Return [x, y] of the center of cell containing provided text 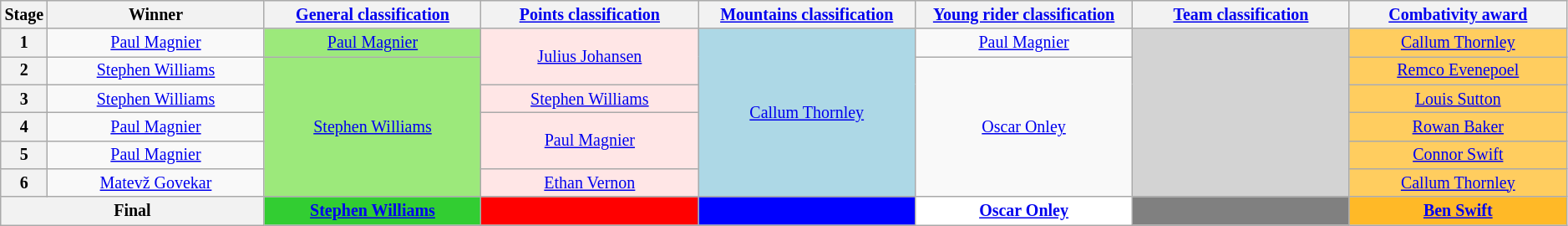
2 [24, 70]
Rowan Baker [1458, 127]
Ethan Vernon [590, 182]
Louis Sutton [1458, 99]
Combativity award [1458, 15]
Ben Swift [1458, 211]
Remco Evenepoel [1458, 70]
Matevž Govekar [155, 182]
3 [24, 99]
5 [24, 154]
Mountains classification [807, 15]
Team classification [1241, 15]
Final [132, 211]
6 [24, 182]
General classification [373, 15]
Points classification [590, 15]
Stage [24, 15]
1 [24, 44]
Julius Johansen [590, 57]
Young rider classification [1024, 15]
Winner [155, 15]
4 [24, 127]
Connor Swift [1458, 154]
